Detect which cell encompasses the target text, then output its [x, y] center coordinate. 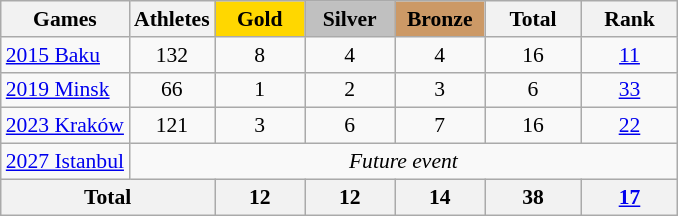
2015 Baku [65, 55]
14 [440, 197]
17 [630, 197]
2027 Istanbul [65, 162]
33 [630, 90]
Games [65, 19]
Bronze [440, 19]
8 [260, 55]
38 [534, 197]
7 [440, 126]
1 [260, 90]
132 [172, 55]
22 [630, 126]
2 [350, 90]
Gold [260, 19]
11 [630, 55]
2023 Kraków [65, 126]
Athletes [172, 19]
Rank [630, 19]
121 [172, 126]
66 [172, 90]
Future event [404, 162]
2019 Minsk [65, 90]
Silver [350, 19]
